Return the (X, Y) coordinate for the center point of the cell that contains the specified text.  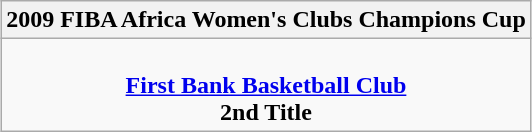
2009 FIBA Africa Women's Clubs Champions Cup (266, 20)
First Bank Basketball Club2nd Title (266, 85)
